Capture the cell that displays the provided text and extract its (X, Y) central coordinate. 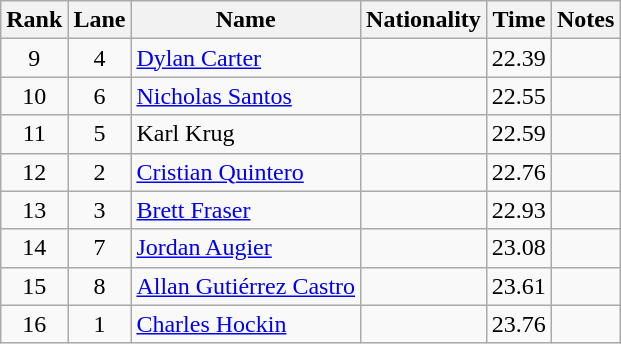
1 (100, 324)
16 (34, 324)
10 (34, 96)
22.93 (518, 210)
Nicholas Santos (246, 96)
23.61 (518, 286)
22.55 (518, 96)
Cristian Quintero (246, 172)
Time (518, 20)
Name (246, 20)
Dylan Carter (246, 58)
22.39 (518, 58)
12 (34, 172)
6 (100, 96)
15 (34, 286)
22.59 (518, 134)
Lane (100, 20)
8 (100, 286)
2 (100, 172)
11 (34, 134)
3 (100, 210)
4 (100, 58)
Nationality (424, 20)
Brett Fraser (246, 210)
Notes (585, 20)
14 (34, 248)
23.76 (518, 324)
Rank (34, 20)
23.08 (518, 248)
Jordan Augier (246, 248)
5 (100, 134)
Karl Krug (246, 134)
Allan Gutiérrez Castro (246, 286)
9 (34, 58)
13 (34, 210)
Charles Hockin (246, 324)
22.76 (518, 172)
7 (100, 248)
